Return [X, Y] of the center of cell containing provided text 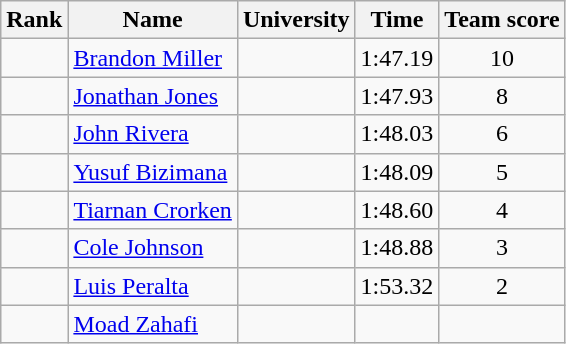
Rank [34, 20]
University [296, 20]
3 [502, 248]
6 [502, 134]
1:48.60 [397, 210]
1:47.19 [397, 58]
1:48.03 [397, 134]
1:53.32 [397, 286]
Yusuf Bizimana [153, 172]
1:48.09 [397, 172]
Name [153, 20]
Time [397, 20]
Moad Zahafi [153, 324]
John Rivera [153, 134]
1:47.93 [397, 96]
Jonathan Jones [153, 96]
1:48.88 [397, 248]
8 [502, 96]
Luis Peralta [153, 286]
10 [502, 58]
5 [502, 172]
Brandon Miller [153, 58]
Team score [502, 20]
Cole Johnson [153, 248]
4 [502, 210]
Tiarnan Crorken [153, 210]
2 [502, 286]
